Locate the cell with the specified text and output its (X, Y) center coordinate. 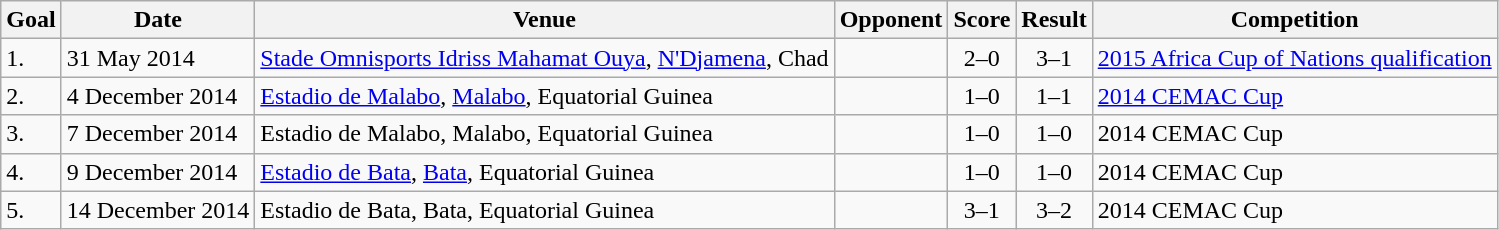
Result (1054, 20)
Date (158, 20)
2015 Africa Cup of Nations qualification (1294, 58)
3. (31, 134)
5. (31, 210)
14 December 2014 (158, 210)
Score (982, 20)
31 May 2014 (158, 58)
4 December 2014 (158, 96)
1. (31, 58)
1–1 (1054, 96)
2–0 (982, 58)
9 December 2014 (158, 172)
Competition (1294, 20)
4. (31, 172)
Goal (31, 20)
Opponent (891, 20)
Stade Omnisports Idriss Mahamat Ouya, N'Djamena, Chad (544, 58)
2. (31, 96)
3–2 (1054, 210)
Venue (544, 20)
7 December 2014 (158, 134)
